Capture the cell that displays the provided text and extract its (X, Y) central coordinate. 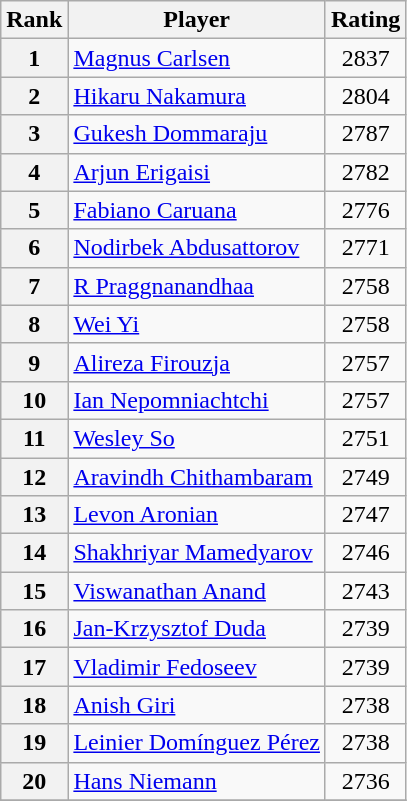
Aravindh Chithambaram (197, 477)
Hans Niemann (197, 781)
13 (34, 515)
Rating (365, 20)
Viswanathan Anand (197, 591)
2749 (365, 477)
R Praggnanandhaa (197, 286)
Shakhriyar Mamedyarov (197, 553)
Hikaru Nakamura (197, 96)
10 (34, 400)
Rank (34, 20)
Magnus Carlsen (197, 58)
1 (34, 58)
16 (34, 629)
Jan-Krzysztof Duda (197, 629)
19 (34, 743)
2751 (365, 438)
Alireza Firouzja (197, 362)
4 (34, 172)
2787 (365, 134)
15 (34, 591)
11 (34, 438)
Gukesh Dommaraju (197, 134)
5 (34, 210)
Nodirbek Abdusattorov (197, 248)
12 (34, 477)
8 (34, 324)
2776 (365, 210)
6 (34, 248)
Arjun Erigaisi (197, 172)
2743 (365, 591)
3 (34, 134)
18 (34, 705)
17 (34, 667)
Levon Aronian (197, 515)
Vladimir Fedoseev (197, 667)
Wesley So (197, 438)
Wei Yi (197, 324)
2771 (365, 248)
7 (34, 286)
2 (34, 96)
Ian Nepomniachtchi (197, 400)
Fabiano Caruana (197, 210)
2736 (365, 781)
20 (34, 781)
9 (34, 362)
Player (197, 20)
14 (34, 553)
2782 (365, 172)
Leinier Domínguez Pérez (197, 743)
2747 (365, 515)
2746 (365, 553)
2804 (365, 96)
Anish Giri (197, 705)
2837 (365, 58)
